Scan for the cell matching the given text and deliver its [x, y] coordinate at center. 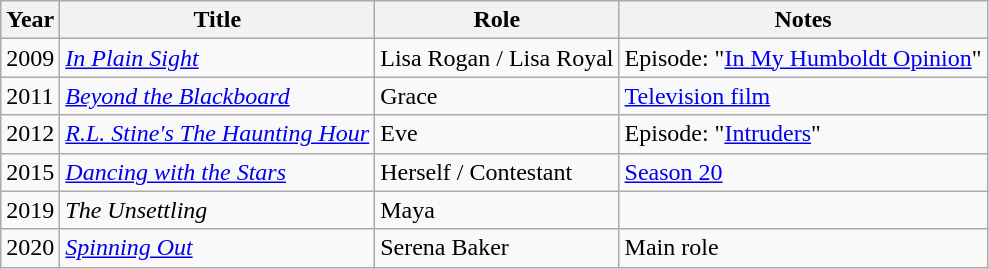
Main role [803, 248]
Television film [803, 96]
2015 [30, 172]
R.L. Stine's The Haunting Hour [218, 134]
Beyond the Blackboard [218, 96]
Title [218, 20]
In Plain Sight [218, 58]
Maya [497, 210]
Season 20 [803, 172]
Lisa Rogan / Lisa Royal [497, 58]
2012 [30, 134]
Grace [497, 96]
The Unsettling [218, 210]
2020 [30, 248]
2011 [30, 96]
Notes [803, 20]
Eve [497, 134]
Episode: "Intruders" [803, 134]
2009 [30, 58]
Year [30, 20]
2019 [30, 210]
Episode: "In My Humboldt Opinion" [803, 58]
Herself / Contestant [497, 172]
Serena Baker [497, 248]
Spinning Out [218, 248]
Dancing with the Stars [218, 172]
Role [497, 20]
